Pinpoint the cell where the given text exists, returning its (X, Y) midpoint coordinate. 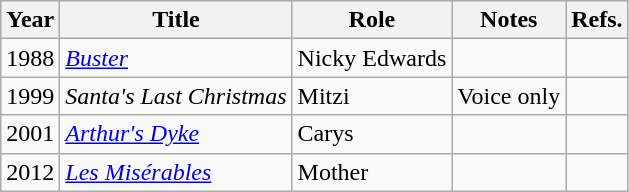
1988 (30, 58)
Nicky Edwards (372, 58)
Santa's Last Christmas (176, 96)
2001 (30, 134)
Buster (176, 58)
Notes (509, 20)
Refs. (597, 20)
Mother (372, 172)
Voice only (509, 96)
Role (372, 20)
Les Misérables (176, 172)
Mitzi (372, 96)
1999 (30, 96)
Year (30, 20)
2012 (30, 172)
Title (176, 20)
Carys (372, 134)
Arthur's Dyke (176, 134)
